Output the [x, y] coordinate of the center of the cell containing the given text.  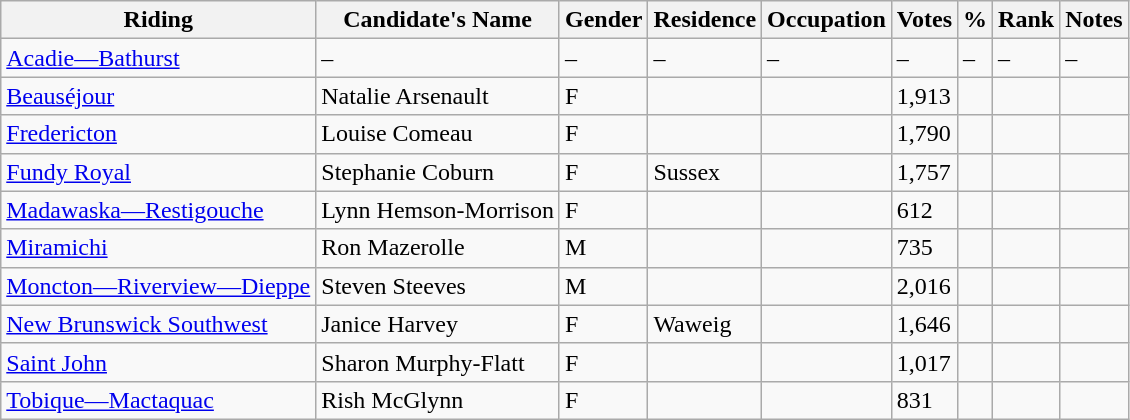
Sussex [705, 172]
Stephanie Coburn [438, 172]
Saint John [158, 362]
831 [924, 400]
Steven Steeves [438, 286]
Moncton—Riverview—Dieppe [158, 286]
1,017 [924, 362]
Notes [1094, 20]
Fredericton [158, 134]
New Brunswick Southwest [158, 324]
Miramichi [158, 248]
Votes [924, 20]
Madawaska—Restigouche [158, 210]
% [976, 20]
Candidate's Name [438, 20]
Waweig [705, 324]
Beauséjour [158, 96]
Acadie—Bathurst [158, 58]
Janice Harvey [438, 324]
Ron Mazerolle [438, 248]
Tobique—Mactaquac [158, 400]
Fundy Royal [158, 172]
2,016 [924, 286]
Residence [705, 20]
Gender [603, 20]
Occupation [827, 20]
1,646 [924, 324]
Lynn Hemson-Morrison [438, 210]
612 [924, 210]
Natalie Arsenault [438, 96]
Riding [158, 20]
Rank [1026, 20]
1,913 [924, 96]
Rish McGlynn [438, 400]
735 [924, 248]
Louise Comeau [438, 134]
Sharon Murphy-Flatt [438, 362]
1,757 [924, 172]
1,790 [924, 134]
